Identify which cell holds the provided text, then report its (X, Y) central coordinate. 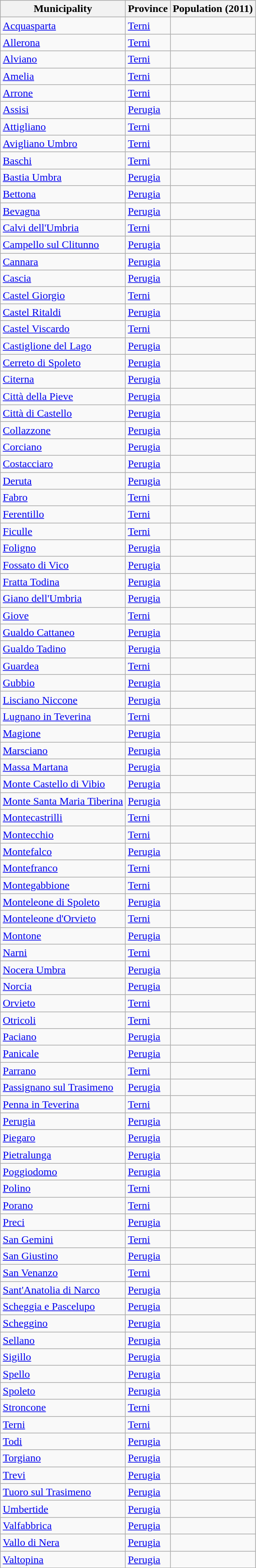
Calvi dell'Umbria (63, 228)
Sellano (63, 1340)
Gubbio (63, 683)
Cannara (63, 262)
Poggiodomo (63, 1172)
Foligno (63, 548)
Lugnano in Teverina (63, 716)
Scheggia e Pascelupo (63, 1307)
Stroncone (63, 1408)
Orvieto (63, 1003)
Valfabbrica (63, 1525)
Pietralunga (63, 1155)
Giano dell'Umbria (63, 599)
Polino (63, 1189)
Paciano (63, 1037)
Città della Pieve (63, 396)
Alviano (63, 59)
Lisciano Niccone (63, 700)
Narni (63, 952)
Ferentillo (63, 515)
Fabro (63, 498)
Avigliano Umbro (63, 143)
Allerona (63, 43)
Penna in Teverina (63, 1104)
Giove (63, 616)
Scheggino (63, 1324)
Guardea (63, 666)
Cascia (63, 279)
Costacciaro (63, 464)
Umbertide (63, 1509)
Bettona (63, 194)
Vallo di Nera (63, 1542)
Montefalco (63, 852)
Montecastrilli (63, 818)
Spoleto (63, 1391)
Population (2011) (213, 9)
Campello sul Clitunno (63, 245)
Monte Santa Maria Tiberina (63, 801)
Gualdo Cattaneo (63, 632)
Trevi (63, 1475)
Amelia (63, 76)
Monteleone d'Orvieto (63, 919)
San Venanzo (63, 1273)
Gualdo Tadino (63, 649)
Marsciano (63, 751)
Spello (63, 1374)
Tuoro sul Trasimeno (63, 1492)
Deruta (63, 480)
Preci (63, 1222)
Bastia Umbra (63, 177)
Corciano (63, 447)
Ficulle (63, 531)
Castel Viscardo (63, 329)
Nocera Umbra (63, 969)
Cerreto di Spoleto (63, 363)
Massa Martana (63, 767)
Montone (63, 936)
Fratta Todina (63, 582)
Parrano (63, 1071)
Otricoli (63, 1020)
Province (148, 9)
Acquasparta (63, 26)
Arrone (63, 93)
San Gemini (63, 1239)
Fossato di Vico (63, 565)
Monteleone di Spoleto (63, 902)
Attigliano (63, 127)
Bevagna (63, 211)
Torgiano (63, 1458)
Sigillo (63, 1357)
Sant'Anatolia di Narco (63, 1290)
Castiglione del Lago (63, 346)
Montecchio (63, 835)
Norcia (63, 986)
Citerna (63, 379)
San Giustino (63, 1256)
Valtopina (63, 1559)
Municipality (63, 9)
Castel Giorgio (63, 295)
Montefranco (63, 868)
Castel Ritaldi (63, 312)
Passignano sul Trasimeno (63, 1088)
Monte Castello di Vibio (63, 784)
Collazzone (63, 430)
Magione (63, 733)
Piegaro (63, 1138)
Baschi (63, 160)
Montegabbione (63, 885)
Città di Castello (63, 413)
Panicale (63, 1054)
Porano (63, 1205)
Todi (63, 1441)
Assisi (63, 110)
